Scan for the cell matching the given text and deliver its (x, y) coordinate at center. 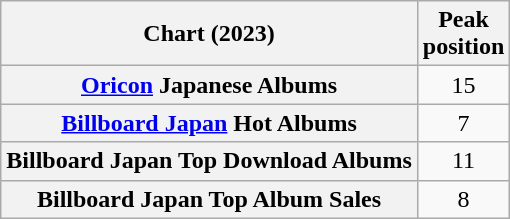
11 (463, 161)
Chart (2023) (210, 34)
Billboard Japan Top Album Sales (210, 199)
15 (463, 85)
7 (463, 123)
Oricon Japanese Albums (210, 85)
8 (463, 199)
Peak position (463, 34)
Billboard Japan Hot Albums (210, 123)
Billboard Japan Top Download Albums (210, 161)
